For the text-containing cell, return its midpoint in [x, y] coordinate format. 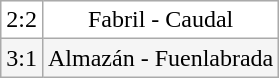
3:1 [22, 58]
Almazán - Fuenlabrada [160, 58]
Fabril - Caudal [160, 20]
2:2 [22, 20]
